For the text-containing cell, return its midpoint in [x, y] coordinate format. 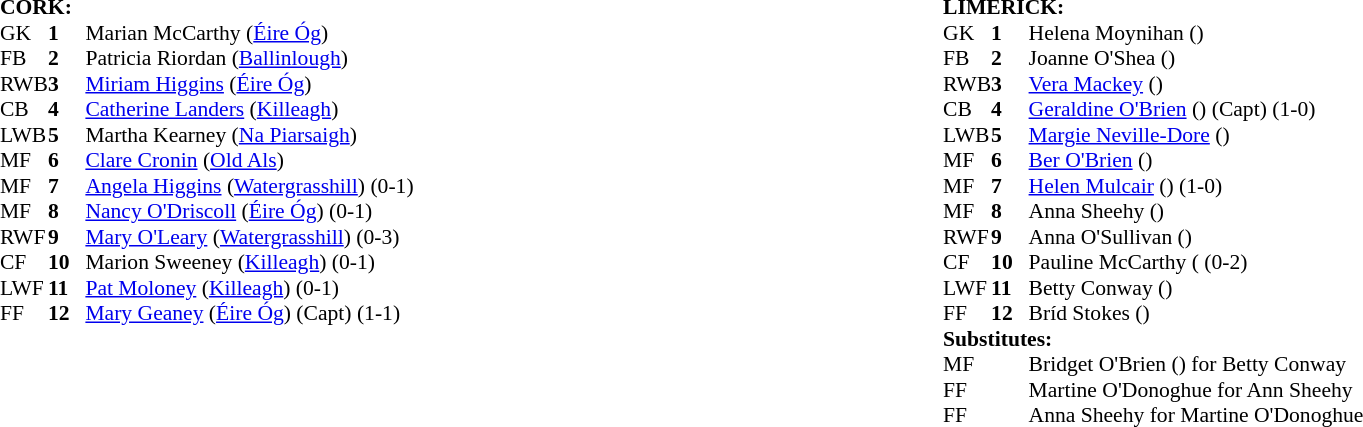
Clare Cronin (Old Als) [249, 161]
Marion Sweeney (Killeagh) (0-1) [249, 263]
Pat Moloney (Killeagh) (0-1) [249, 288]
Mary O'Leary (Watergrasshill) (0-3) [249, 237]
Martha Kearney (Na Piarsaigh) [249, 135]
Miriam Higgins (Éire Óg) [249, 84]
Nancy O'Driscoll (Éire Óg) (0-1) [249, 211]
Patricia Riordan (Ballinlough) [249, 59]
Angela Higgins (Watergrasshill) (0-1) [249, 186]
Mary Geaney (Éire Óg) (Capt) (1-1) [249, 313]
Substitutes: [1153, 339]
Catherine Landers (Killeagh) [249, 109]
Marian McCarthy (Éire Óg) [249, 33]
